From the cell containing the given text, extract its center point as (X, Y) coordinate. 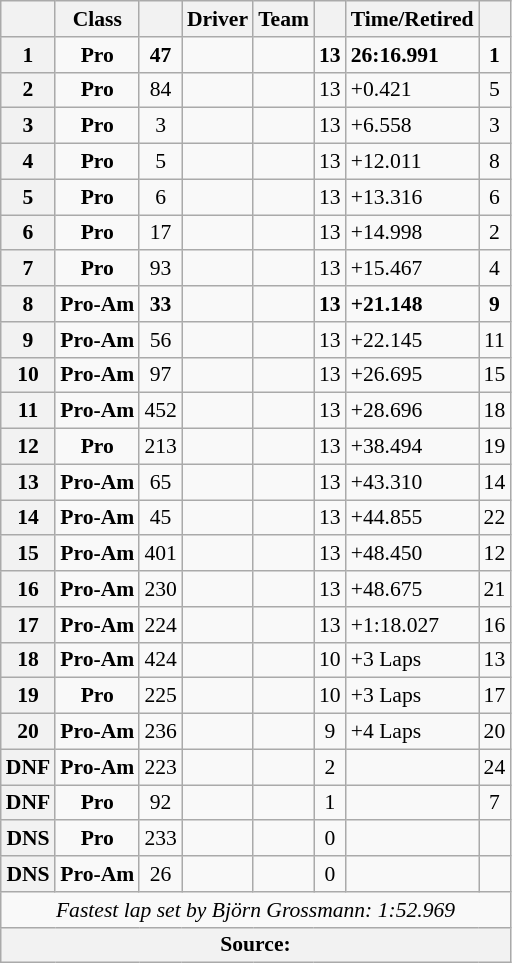
+1:18.027 (412, 625)
+0.421 (412, 90)
Class (97, 19)
26 (160, 874)
233 (160, 839)
45 (160, 518)
401 (160, 554)
+44.855 (412, 518)
Source: (256, 945)
+43.310 (412, 482)
+38.494 (412, 447)
21 (495, 589)
93 (160, 269)
224 (160, 625)
+12.011 (412, 162)
+48.450 (412, 554)
Fastest lap set by Björn Grossmann: 1:52.969 (256, 910)
+15.467 (412, 269)
33 (160, 304)
225 (160, 696)
Driver (218, 19)
230 (160, 589)
56 (160, 340)
+4 Laps (412, 732)
+13.316 (412, 197)
+14.998 (412, 233)
+26.695 (412, 375)
+48.675 (412, 589)
223 (160, 767)
26:16.991 (412, 55)
24 (495, 767)
97 (160, 375)
424 (160, 660)
92 (160, 803)
47 (160, 55)
+28.696 (412, 411)
236 (160, 732)
+21.148 (412, 304)
+6.558 (412, 126)
Time/Retired (412, 19)
213 (160, 447)
452 (160, 411)
+22.145 (412, 340)
Team (284, 19)
65 (160, 482)
84 (160, 90)
22 (495, 518)
